From the cell containing the given text, extract its center point as [x, y] coordinate. 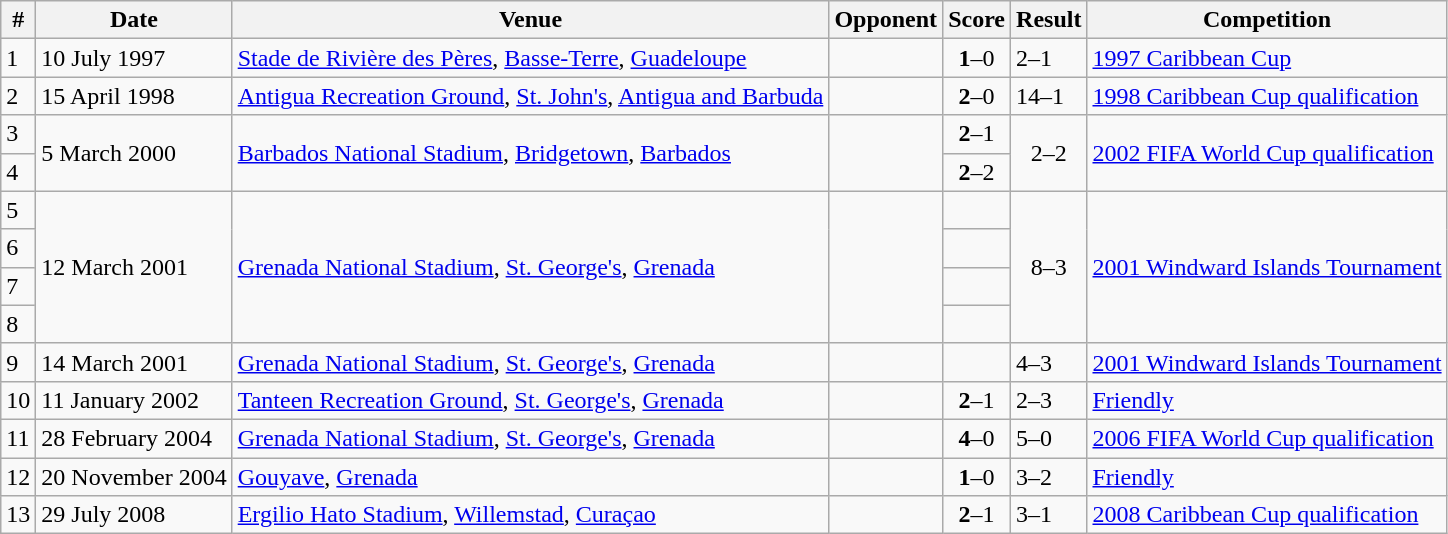
Stade de Rivière des Pères, Basse-Terre, Guadeloupe [530, 58]
12 March 2001 [134, 267]
Competition [1267, 20]
14–1 [1049, 96]
5 March 2000 [134, 153]
10 [18, 400]
Result [1049, 20]
3–1 [1049, 515]
10 July 1997 [134, 58]
2–3 [1049, 400]
9 [18, 362]
2 [18, 96]
28 February 2004 [134, 438]
4–3 [1049, 362]
2008 Caribbean Cup qualification [1267, 515]
6 [18, 248]
1997 Caribbean Cup [1267, 58]
Ergilio Hato Stadium, Willemstad, Curaçao [530, 515]
4 [18, 172]
Opponent [886, 20]
Gouyave, Grenada [530, 477]
8–3 [1049, 267]
5 [18, 210]
Venue [530, 20]
4–0 [977, 438]
1998 Caribbean Cup qualification [1267, 96]
14 March 2001 [134, 362]
# [18, 20]
11 [18, 438]
15 April 1998 [134, 96]
2006 FIFA World Cup qualification [1267, 438]
Score [977, 20]
13 [18, 515]
12 [18, 477]
3 [18, 134]
2–0 [977, 96]
8 [18, 324]
Antigua Recreation Ground, St. John's, Antigua and Barbuda [530, 96]
29 July 2008 [134, 515]
5–0 [1049, 438]
20 November 2004 [134, 477]
1 [18, 58]
7 [18, 286]
3–2 [1049, 477]
Tanteen Recreation Ground, St. George's, Grenada [530, 400]
2002 FIFA World Cup qualification [1267, 153]
Barbados National Stadium, Bridgetown, Barbados [530, 153]
Date [134, 20]
11 January 2002 [134, 400]
